Capture the cell that displays the provided text and extract its [x, y] central coordinate. 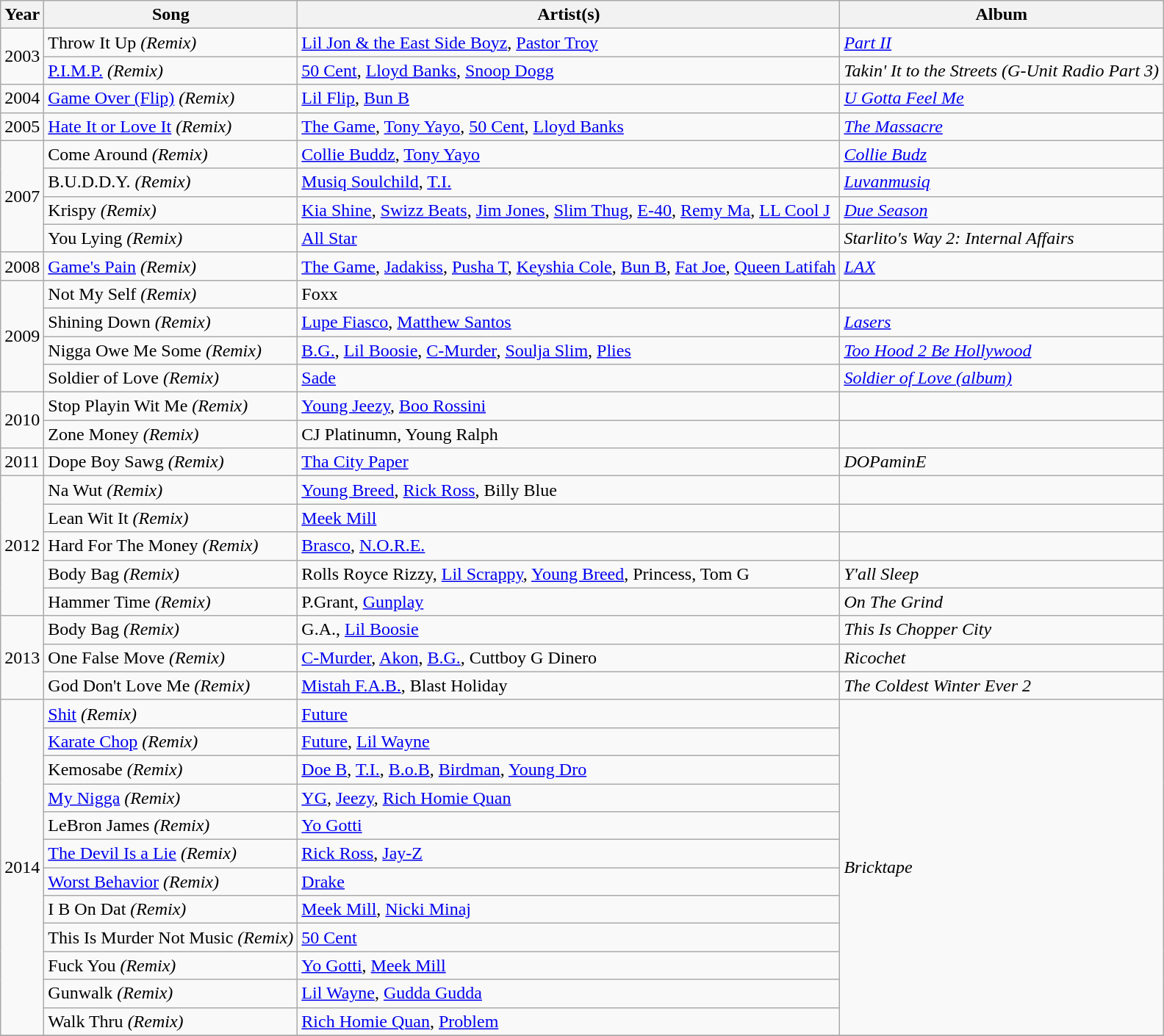
P.Grant, Gunplay [569, 602]
The Coldest Winter Ever 2 [1002, 686]
Kia Shine, Swizz Beats, Jim Jones, Slim Thug, E-40, Remy Ma, LL Cool J [569, 210]
Drake [569, 882]
Artist(s) [569, 15]
Game Over (Flip) (Remix) [170, 98]
Not My Self (Remix) [170, 294]
Walk Thru (Remix) [170, 1021]
Soldier of Love (Remix) [170, 378]
Too Hood 2 Be Hollywood [1002, 350]
Young Jeezy, Boo Rossini [569, 406]
Worst Behavior (Remix) [170, 882]
The Devil Is a Lie (Remix) [170, 854]
B.U.D.D.Y. (Remix) [170, 182]
Brasco, N.O.R.E. [569, 546]
You Lying (Remix) [170, 238]
Doe B, T.I., B.o.B, Birdman, Young Dro [569, 769]
Album [1002, 15]
2004 [22, 98]
Kemosabe (Remix) [170, 769]
Tha City Paper [569, 462]
Lil Flip, Bun B [569, 98]
Ricochet [1002, 658]
Due Season [1002, 210]
God Don't Love Me (Remix) [170, 686]
Na Wut (Remix) [170, 490]
Collie Buddz, Tony Yayo [569, 154]
The Game, Jadakiss, Pusha T, Keyshia Cole, Bun B, Fat Joe, Queen Latifah [569, 266]
Future [569, 713]
Karate Chop (Remix) [170, 741]
2013 [22, 658]
Rich Homie Quan, Problem [569, 1021]
Mistah F.A.B., Blast Holiday [569, 686]
Song [170, 15]
Hammer Time (Remix) [170, 602]
Part II [1002, 43]
Gunwalk (Remix) [170, 993]
I B On Dat (Remix) [170, 910]
Zone Money (Remix) [170, 434]
Yo Gotti, Meek Mill [569, 965]
The Massacre [1002, 126]
On The Grind [1002, 602]
DOPaminE [1002, 462]
Yo Gotti [569, 826]
Lasers [1002, 322]
CJ Platinumn, Young Ralph [569, 434]
Rick Ross, Jay-Z [569, 854]
Lil Jon & the East Side Boyz, Pastor Troy [569, 43]
50 Cent, Lloyd Banks, Snoop Dogg [569, 71]
U Gotta Feel Me [1002, 98]
Hard For The Money (Remix) [170, 546]
Meek Mill [569, 518]
Nigga Owe Me Some (Remix) [170, 350]
Fuck You (Remix) [170, 965]
2011 [22, 462]
Sade [569, 378]
Game's Pain (Remix) [170, 266]
Krispy (Remix) [170, 210]
2003 [22, 57]
Bricktape [1002, 867]
P.I.M.P. (Remix) [170, 71]
Lil Wayne, Gudda Gudda [569, 993]
Shining Down (Remix) [170, 322]
2008 [22, 266]
2012 [22, 546]
This Is Murder Not Music (Remix) [170, 938]
Throw It Up (Remix) [170, 43]
Foxx [569, 294]
Lean Wit It (Remix) [170, 518]
Future, Lil Wayne [569, 741]
2014 [22, 867]
Rolls Royce Rizzy, Lil Scrappy, Young Breed, Princess, Tom G [569, 574]
Starlito's Way 2: Internal Affairs [1002, 238]
One False Move (Remix) [170, 658]
LAX [1002, 266]
The Game, Tony Yayo, 50 Cent, Lloyd Banks [569, 126]
Luvanmusiq [1002, 182]
2005 [22, 126]
YG, Jeezy, Rich Homie Quan [569, 797]
Dope Boy Sawg (Remix) [170, 462]
Y'all Sleep [1002, 574]
Meek Mill, Nicki Minaj [569, 910]
Come Around (Remix) [170, 154]
2009 [22, 336]
Takin' It to the Streets (G-Unit Radio Part 3) [1002, 71]
All Star [569, 238]
50 Cent [569, 938]
Shit (Remix) [170, 713]
This Is Chopper City [1002, 630]
My Nigga (Remix) [170, 797]
Young Breed, Rick Ross, Billy Blue [569, 490]
G.A., Lil Boosie [569, 630]
LeBron James (Remix) [170, 826]
Lupe Fiasco, Matthew Santos [569, 322]
Musiq Soulchild, T.I. [569, 182]
C-Murder, Akon, B.G., Cuttboy G Dinero [569, 658]
Hate It or Love It (Remix) [170, 126]
Soldier of Love (album) [1002, 378]
Collie Budz [1002, 154]
2007 [22, 196]
B.G., Lil Boosie, C-Murder, Soulja Slim, Plies [569, 350]
2010 [22, 420]
Stop Playin Wit Me (Remix) [170, 406]
Year [22, 15]
